Locate the cell with the specified text and output its [X, Y] center coordinate. 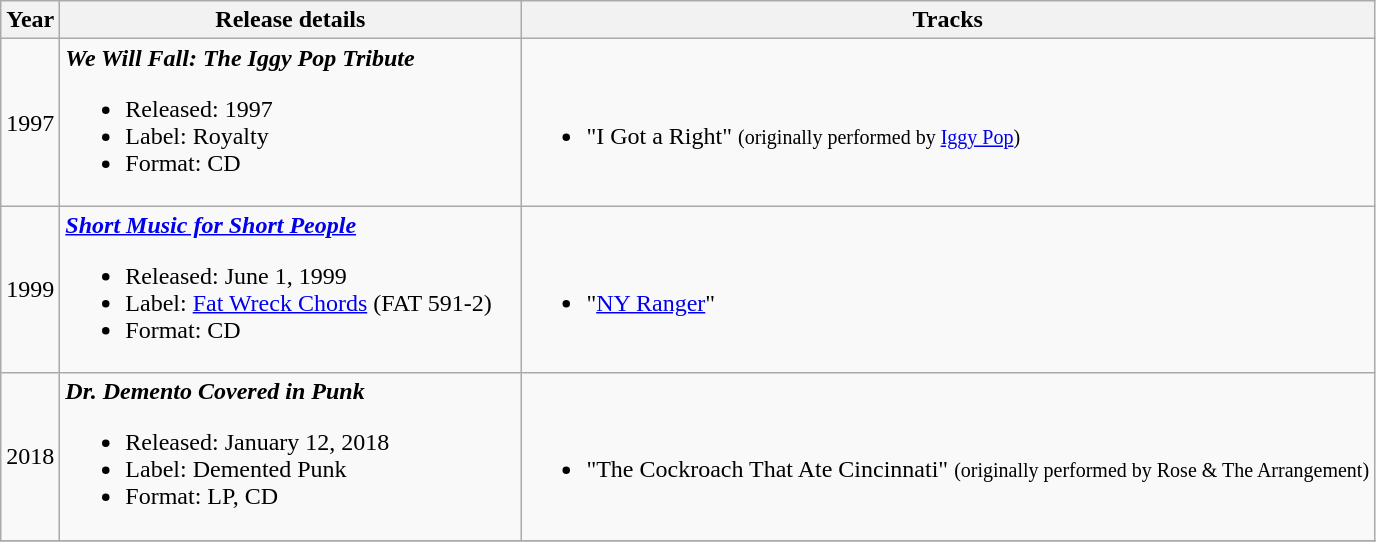
"I Got a Right" (originally performed by Iggy Pop) [948, 122]
Short Music for Short PeopleReleased: June 1, 1999Label: Fat Wreck Chords (FAT 591-2)Format: CD [290, 290]
1999 [30, 290]
Dr. Demento Covered in PunkReleased: January 12, 2018Label: Demented PunkFormat: LP, CD [290, 456]
We Will Fall: The Iggy Pop TributeReleased: 1997Label: RoyaltyFormat: CD [290, 122]
Year [30, 20]
Release details [290, 20]
2018 [30, 456]
"The Cockroach That Ate Cincinnati" (originally performed by Rose & The Arrangement) [948, 456]
Tracks [948, 20]
1997 [30, 122]
"NY Ranger" [948, 290]
